Extract the [x, y] coordinate from the center of the cell holding the provided text.  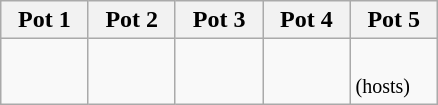
Pot 4 [306, 20]
Pot 2 [132, 20]
(hosts) [394, 72]
Pot 5 [394, 20]
Pot 1 [44, 20]
Pot 3 [218, 20]
